Output the (x, y) coordinate of the center of the cell containing the given text.  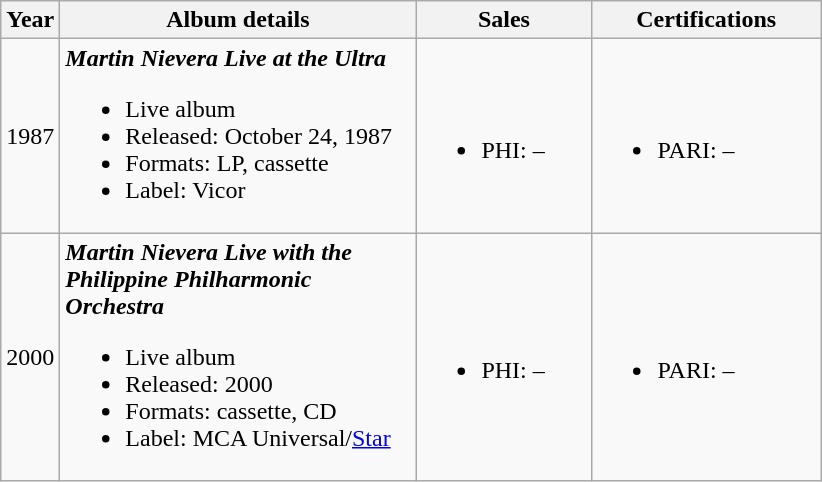
Martin Nievera Live with the Philippine Philharmonic OrchestraLive albumReleased: 2000Formats: cassette, CDLabel: MCA Universal/Star (238, 357)
1987 (30, 136)
2000 (30, 357)
Martin Nievera Live at the UltraLive albumReleased: October 24, 1987Formats: LP, cassetteLabel: Vicor (238, 136)
Year (30, 20)
Sales (504, 20)
Certifications (706, 20)
Album details (238, 20)
